Return the [x, y] coordinate for the center point of the cell that contains the specified text.  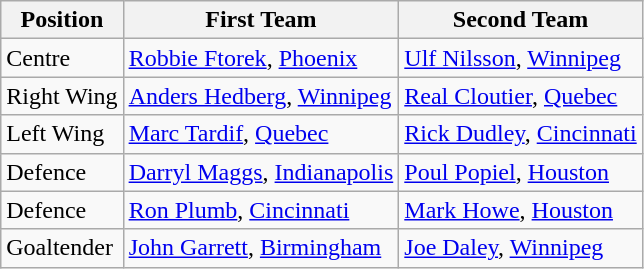
Goaltender [62, 248]
Anders Hedberg, Winnipeg [261, 96]
Rick Dudley, Cincinnati [520, 134]
John Garrett, Birmingham [261, 248]
First Team [261, 20]
Right Wing [62, 96]
Real Cloutier, Quebec [520, 96]
Darryl Maggs, Indianapolis [261, 172]
Centre [62, 58]
Poul Popiel, Houston [520, 172]
Ulf Nilsson, Winnipeg [520, 58]
Marc Tardif, Quebec [261, 134]
Position [62, 20]
Second Team [520, 20]
Mark Howe, Houston [520, 210]
Robbie Ftorek, Phoenix [261, 58]
Left Wing [62, 134]
Ron Plumb, Cincinnati [261, 210]
Joe Daley, Winnipeg [520, 248]
